Extract the [X, Y] coordinate from the center of the cell holding the provided text.  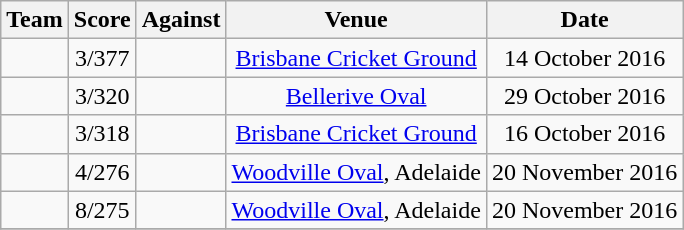
3/377 [102, 58]
3/320 [102, 96]
Venue [356, 20]
14 October 2016 [584, 58]
Team [35, 20]
29 October 2016 [584, 96]
Date [584, 20]
Score [102, 20]
3/318 [102, 134]
8/275 [102, 210]
Bellerive Oval [356, 96]
16 October 2016 [584, 134]
Against [181, 20]
4/276 [102, 172]
